Find where the given text appears and provide that cell's center as [X, Y] coordinate. 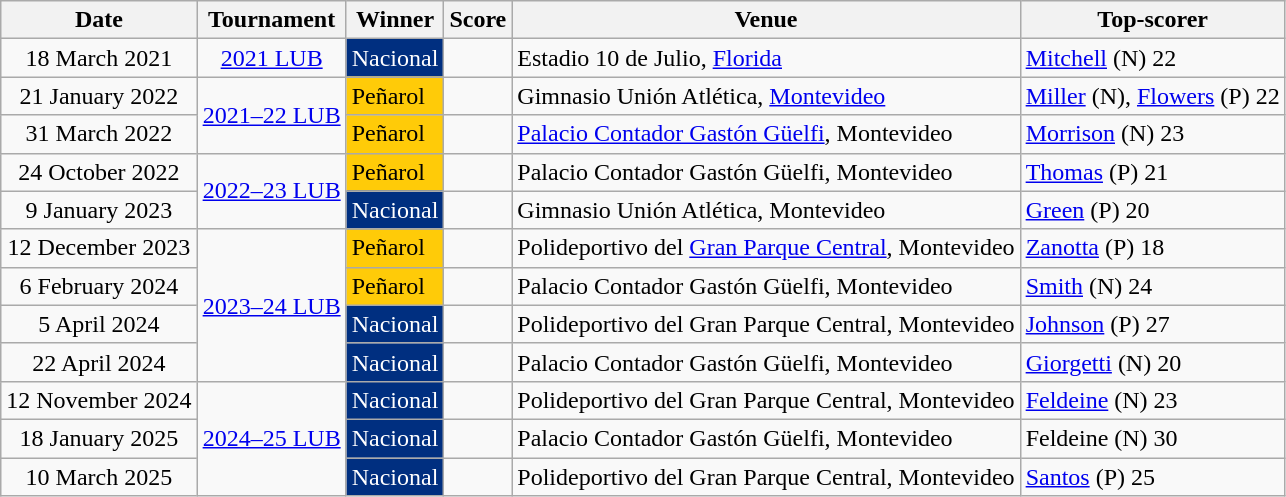
Tournament [272, 20]
31 March 2022 [99, 134]
Feldeine (N) 23 [1152, 400]
Winner [395, 20]
2024–25 LUB [272, 438]
12 November 2024 [99, 400]
Johnson (P) 27 [1152, 324]
12 December 2023 [99, 248]
Date [99, 20]
Zanotta (P) 18 [1152, 248]
Top-scorer [1152, 20]
Score [478, 20]
Green (P) 20 [1152, 210]
5 April 2024 [99, 324]
2022–23 LUB [272, 191]
22 April 2024 [99, 362]
6 February 2024 [99, 286]
Santos (P) 25 [1152, 477]
18 January 2025 [99, 438]
Morrison (N) 23 [1152, 134]
9 January 2023 [99, 210]
24 October 2022 [99, 172]
2021–22 LUB [272, 115]
10 March 2025 [99, 477]
Thomas (P) 21 [1152, 172]
2023–24 LUB [272, 305]
21 January 2022 [99, 96]
Miller (N), Flowers (P) 22 [1152, 96]
2021 LUB [272, 58]
Estadio 10 de Julio, Florida [766, 58]
Mitchell (N) 22 [1152, 58]
Feldeine (N) 30 [1152, 438]
18 March 2021 [99, 58]
Venue [766, 20]
Giorgetti (N) 20 [1152, 362]
Smith (N) 24 [1152, 286]
